Determine the [X, Y] coordinate at the center of the cell enclosing the given text.  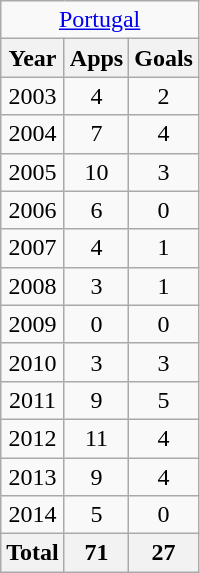
Portugal [100, 20]
2013 [33, 477]
2009 [33, 324]
2003 [33, 96]
Apps [96, 58]
2010 [33, 362]
2006 [33, 210]
71 [96, 553]
2014 [33, 515]
2011 [33, 400]
10 [96, 172]
2007 [33, 248]
2004 [33, 134]
2 [164, 96]
Goals [164, 58]
27 [164, 553]
Total [33, 553]
2005 [33, 172]
7 [96, 134]
Year [33, 58]
11 [96, 438]
2012 [33, 438]
2008 [33, 286]
6 [96, 210]
